Capture the cell that displays the provided text and extract its (X, Y) central coordinate. 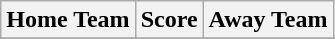
Home Team (68, 20)
Score (169, 20)
Away Team (268, 20)
